Locate the cell with the specified text and output its [x, y] center coordinate. 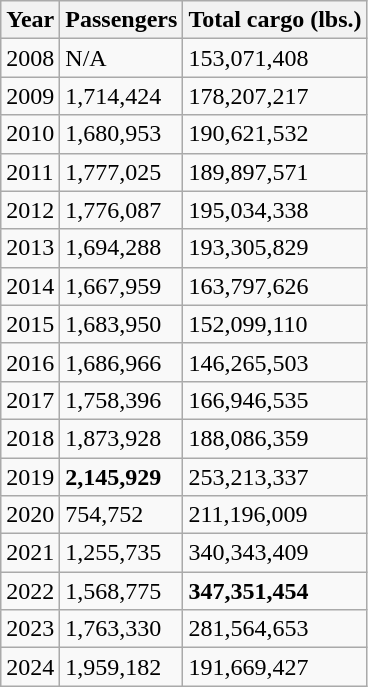
195,034,338 [275, 210]
163,797,626 [275, 286]
189,897,571 [275, 172]
152,099,110 [275, 324]
2021 [30, 553]
281,564,653 [275, 629]
Year [30, 20]
211,196,009 [275, 515]
2014 [30, 286]
2023 [30, 629]
N/A [122, 58]
1,680,953 [122, 134]
253,213,337 [275, 477]
347,351,454 [275, 591]
2019 [30, 477]
Total cargo (lbs.) [275, 20]
2010 [30, 134]
2011 [30, 172]
193,305,829 [275, 248]
1,777,025 [122, 172]
2018 [30, 438]
1,686,966 [122, 362]
2013 [30, 248]
166,946,535 [275, 400]
2017 [30, 400]
190,621,532 [275, 134]
1,714,424 [122, 96]
2020 [30, 515]
1,683,950 [122, 324]
191,669,427 [275, 667]
1,776,087 [122, 210]
1,694,288 [122, 248]
340,343,409 [275, 553]
2,145,929 [122, 477]
1,959,182 [122, 667]
1,568,775 [122, 591]
2009 [30, 96]
2012 [30, 210]
146,265,503 [275, 362]
754,752 [122, 515]
Passengers [122, 20]
2008 [30, 58]
1,667,959 [122, 286]
2016 [30, 362]
153,071,408 [275, 58]
2015 [30, 324]
178,207,217 [275, 96]
1,758,396 [122, 400]
2022 [30, 591]
1,763,330 [122, 629]
1,255,735 [122, 553]
2024 [30, 667]
1,873,928 [122, 438]
188,086,359 [275, 438]
